From the cell containing the given text, extract its center point as [X, Y] coordinate. 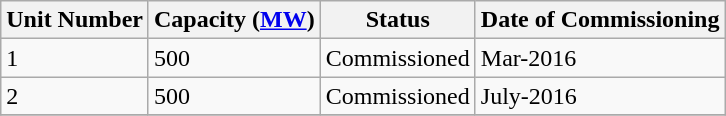
Unit Number [75, 20]
Capacity (MW) [234, 20]
1 [75, 58]
Date of Commissioning [600, 20]
July-2016 [600, 96]
Status [398, 20]
Mar-2016 [600, 58]
2 [75, 96]
